Search for the cell housing the specified text and yield its [x, y] center coordinate. 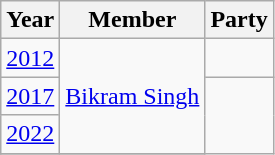
Party [239, 20]
Member [132, 20]
Bikram Singh [132, 96]
2017 [30, 96]
Year [30, 20]
2022 [30, 134]
2012 [30, 58]
